Pinpoint the cell where the given text exists, returning its (X, Y) midpoint coordinate. 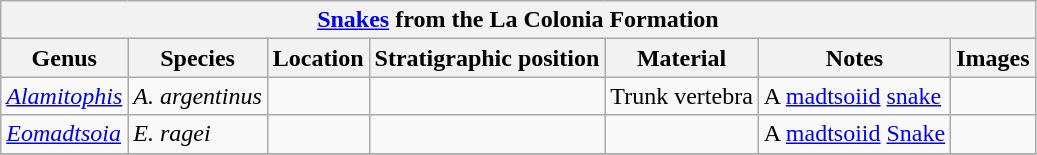
Snakes from the La Colonia Formation (518, 20)
Stratigraphic position (487, 58)
Trunk vertebra (682, 96)
A. argentinus (198, 96)
Alamitophis (64, 96)
Species (198, 58)
Images (993, 58)
Eomadtsoia (64, 134)
Notes (854, 58)
Genus (64, 58)
Location (318, 58)
E. ragei (198, 134)
Material (682, 58)
A madtsoiid Snake (854, 134)
A madtsoiid snake (854, 96)
